Locate the cell with the specified text and output its [x, y] center coordinate. 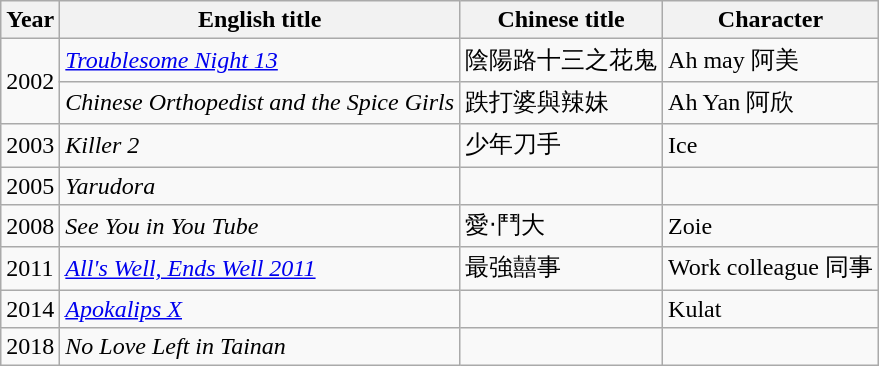
陰陽路十三之花鬼 [562, 60]
Chinese title [562, 20]
2003 [30, 146]
Apokalips X [260, 309]
2008 [30, 226]
Chinese Orthopedist and the Spice Girls [260, 102]
2005 [30, 185]
愛‧鬥大 [562, 226]
2018 [30, 347]
2011 [30, 268]
See You in You Tube [260, 226]
最強囍事 [562, 268]
Ah Yan 阿欣 [771, 102]
Yarudora [260, 185]
Kulat [771, 309]
2014 [30, 309]
2002 [30, 82]
Ice [771, 146]
All's Well, Ends Well 2011 [260, 268]
Work colleague 同事 [771, 268]
Character [771, 20]
Killer 2 [260, 146]
English title [260, 20]
少年刀手 [562, 146]
Troublesome Night 13 [260, 60]
Year [30, 20]
跌打婆與辣妹 [562, 102]
Ah may 阿美 [771, 60]
Zoie [771, 226]
No Love Left in Tainan [260, 347]
